Locate the cell with the specified text and output its [X, Y] center coordinate. 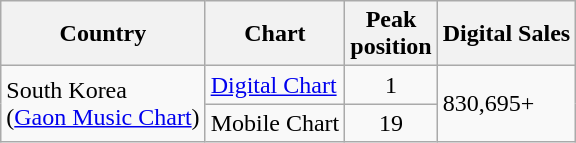
Mobile Chart [275, 123]
830,695+ [506, 104]
1 [391, 85]
Digital Chart [275, 85]
Chart [275, 34]
Country [103, 34]
19 [391, 123]
Peakposition [391, 34]
South Korea (Gaon Music Chart) [103, 104]
Digital Sales [506, 34]
